Determine the [X, Y] coordinate at the center of the cell enclosing the given text.  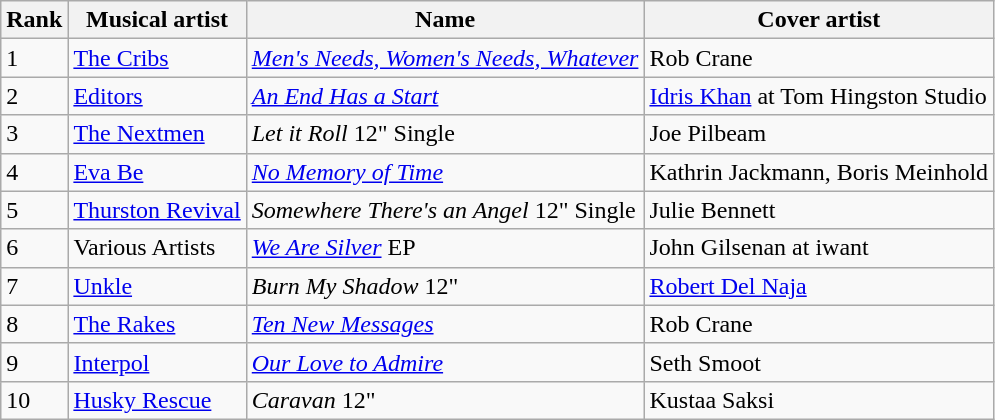
No Memory of Time [445, 172]
Unkle [157, 286]
2 [34, 96]
Burn My Shadow 12" [445, 286]
Editors [157, 96]
8 [34, 324]
Let it Roll 12" Single [445, 134]
Robert Del Naja [819, 286]
Idris Khan at Tom Hingston Studio [819, 96]
Kathrin Jackmann, Boris Meinhold [819, 172]
Husky Rescue [157, 400]
We Are Silver EP [445, 248]
The Rakes [157, 324]
Eva Be [157, 172]
6 [34, 248]
Various Artists [157, 248]
The Nextmen [157, 134]
Seth Smoot [819, 362]
Name [445, 20]
10 [34, 400]
Cover artist [819, 20]
Caravan 12" [445, 400]
The Cribs [157, 58]
Our Love to Admire [445, 362]
5 [34, 210]
7 [34, 286]
Julie Bennett [819, 210]
Joe Pilbeam [819, 134]
Musical artist [157, 20]
Thurston Revival [157, 210]
John Gilsenan at iwant [819, 248]
Rank [34, 20]
3 [34, 134]
Interpol [157, 362]
4 [34, 172]
Kustaa Saksi [819, 400]
An End Has a Start [445, 96]
1 [34, 58]
Somewhere There's an Angel 12" Single [445, 210]
Men's Needs, Women's Needs, Whatever [445, 58]
Ten New Messages [445, 324]
9 [34, 362]
